Determine the (x, y) coordinate at the center of the cell enclosing the given text.  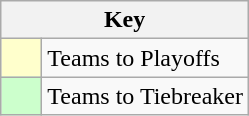
Teams to Tiebreaker (146, 96)
Key (125, 20)
Teams to Playoffs (146, 58)
